Extract the (x, y) coordinate from the center of the cell holding the provided text.  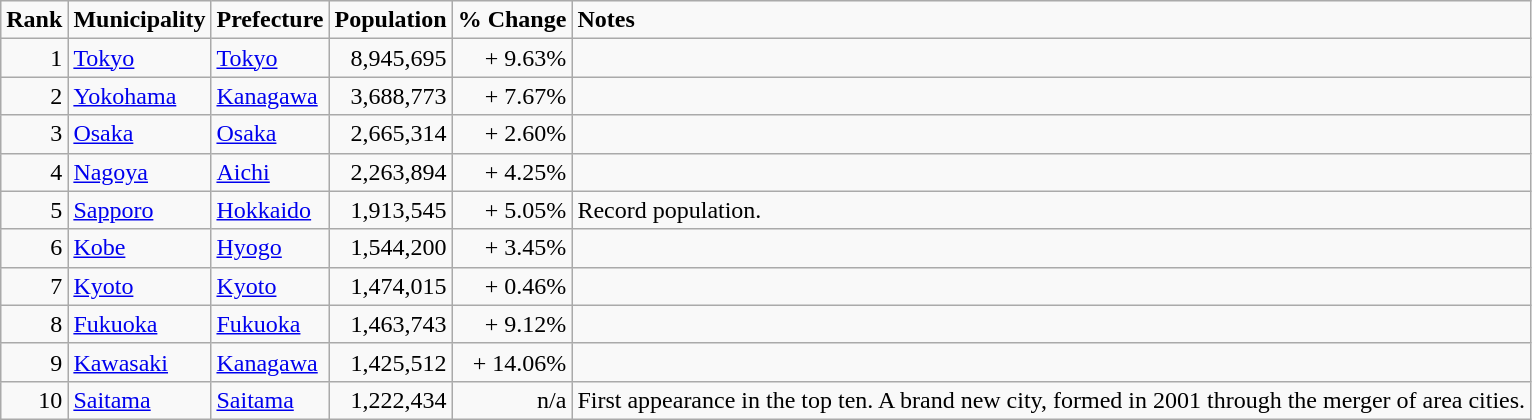
Prefecture (270, 20)
First appearance in the top ten. A brand new city, formed in 2001 through the merger of area cities. (1052, 400)
% Change (512, 20)
Hyogo (270, 248)
n/a (512, 400)
+ 3.45% (512, 248)
Yokohama (140, 96)
+ 0.46% (512, 286)
1,474,015 (390, 286)
Municipality (140, 20)
+ 2.60% (512, 134)
2,665,314 (390, 134)
1,463,743 (390, 324)
1,913,545 (390, 210)
Kawasaki (140, 362)
4 (34, 172)
+ 14.06% (512, 362)
Nagoya (140, 172)
7 (34, 286)
5 (34, 210)
10 (34, 400)
1,222,434 (390, 400)
Aichi (270, 172)
6 (34, 248)
1,544,200 (390, 248)
Hokkaido (270, 210)
Rank (34, 20)
2,263,894 (390, 172)
Population (390, 20)
2 (34, 96)
Notes (1052, 20)
+ 7.67% (512, 96)
Sapporo (140, 210)
Record population. (1052, 210)
8 (34, 324)
9 (34, 362)
8,945,695 (390, 58)
3,688,773 (390, 96)
Kobe (140, 248)
+ 9.12% (512, 324)
1,425,512 (390, 362)
+ 9.63% (512, 58)
3 (34, 134)
+ 4.25% (512, 172)
1 (34, 58)
+ 5.05% (512, 210)
